Find where the given text appears and provide that cell's center as (x, y) coordinate. 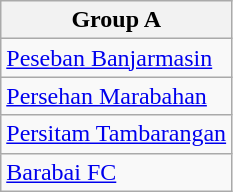
Persehan Marabahan (116, 96)
Persitam Tambarangan (116, 134)
Barabai FC (116, 172)
Group A (116, 20)
Peseban Banjarmasin (116, 58)
